Detect which cell encompasses the target text, then output its (x, y) center coordinate. 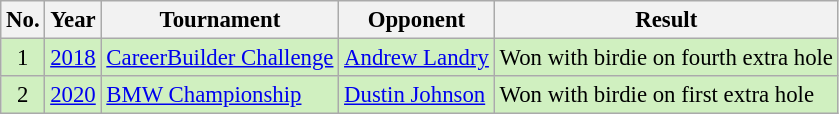
Won with birdie on first extra hole (666, 95)
Tournament (220, 20)
Opponent (416, 20)
Year (73, 20)
BMW Championship (220, 95)
2018 (73, 58)
2 (23, 95)
Result (666, 20)
CareerBuilder Challenge (220, 58)
No. (23, 20)
Won with birdie on fourth extra hole (666, 58)
Andrew Landry (416, 58)
2020 (73, 95)
1 (23, 58)
Dustin Johnson (416, 95)
